Return [x, y] of the center of cell containing provided text 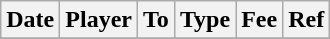
Ref [306, 20]
Date [30, 20]
To [156, 20]
Type [204, 20]
Player [99, 20]
Fee [260, 20]
